Return the (X, Y) coordinate for the center point of the cell that contains the specified text.  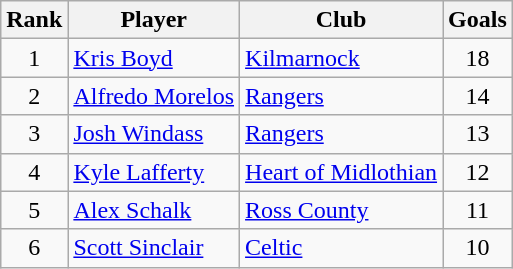
Scott Sinclair (154, 248)
11 (478, 210)
3 (34, 134)
Ross County (342, 210)
10 (478, 248)
Kris Boyd (154, 58)
Player (154, 20)
2 (34, 96)
Josh Windass (154, 134)
14 (478, 96)
18 (478, 58)
6 (34, 248)
4 (34, 172)
Kyle Lafferty (154, 172)
12 (478, 172)
Celtic (342, 248)
Club (342, 20)
13 (478, 134)
Alex Schalk (154, 210)
1 (34, 58)
Kilmarnock (342, 58)
Rank (34, 20)
5 (34, 210)
Heart of Midlothian (342, 172)
Goals (478, 20)
Alfredo Morelos (154, 96)
